From the cell containing the given text, extract its center point as [x, y] coordinate. 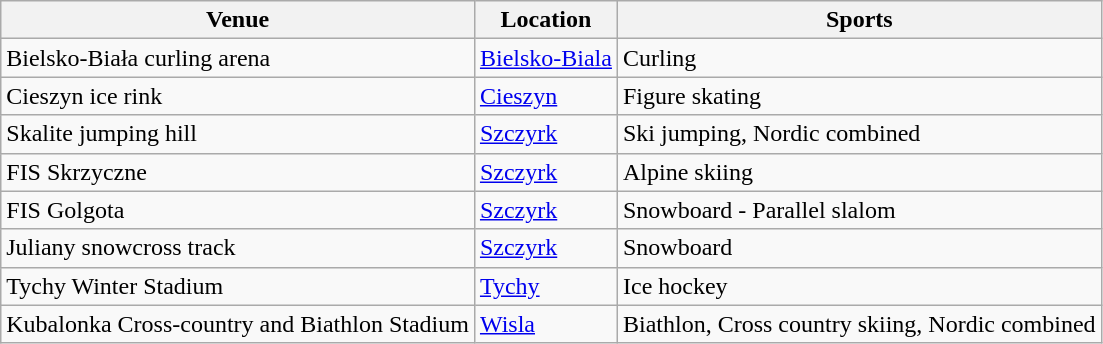
Skalite jumping hill [238, 134]
Figure skating [859, 96]
Cieszyn ice rink [238, 96]
Bielsko-Biala [546, 58]
Location [546, 20]
Snowboard [859, 248]
Tychy [546, 286]
Venue [238, 20]
Juliany snowcross track [238, 248]
Biathlon, Cross country skiing, Nordic combined [859, 324]
Ski jumping, Nordic combined [859, 134]
Wisla [546, 324]
Ice hockey [859, 286]
Kubalonka Cross-country and Biathlon Stadium [238, 324]
Cieszyn [546, 96]
Alpine skiing [859, 172]
FIS Skrzyczne [238, 172]
Curling [859, 58]
FIS Golgota [238, 210]
Snowboard - Parallel slalom [859, 210]
Sports [859, 20]
Bielsko-Biała curling arena [238, 58]
Tychy Winter Stadium [238, 286]
